From the cell containing the given text, extract its center point as (x, y) coordinate. 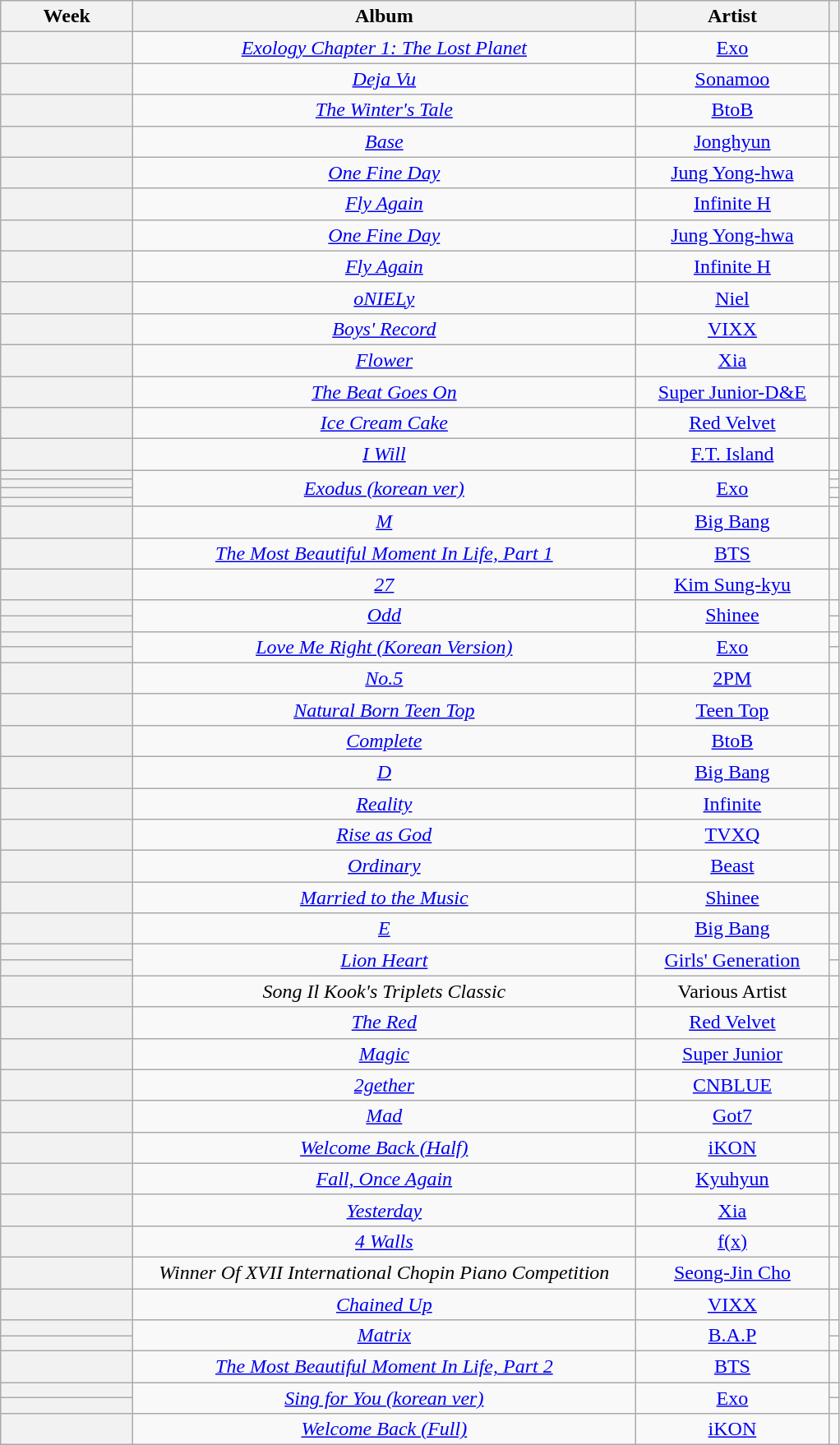
The Winter's Tale (385, 110)
Niel (732, 298)
Complete (385, 741)
Girls' Generation (732, 960)
CNBLUE (732, 1085)
Magic (385, 1054)
Winner Of XVII International Chopin Piano Competition (385, 1272)
Natural Born Teen Top (385, 709)
Kyuhyun (732, 1179)
The Most Beautiful Moment In Life, Part 2 (385, 1367)
f(x) (732, 1241)
Infinite (732, 803)
Matrix (385, 1336)
27 (385, 584)
Love Me Right (Korean Version) (385, 647)
Mad (385, 1116)
4 Walls (385, 1241)
Artist (732, 16)
Beast (732, 866)
TVXQ (732, 835)
Rise as God (385, 835)
Welcome Back (Half) (385, 1147)
Boys' Record (385, 329)
Exodus (korean ver) (385, 488)
Yesterday (385, 1210)
Ice Cream Cake (385, 423)
Super Junior (732, 1054)
Reality (385, 803)
Got7 (732, 1116)
The Most Beautiful Moment In Life, Part 1 (385, 553)
M (385, 522)
Deja Vu (385, 79)
The Beat Goes On (385, 392)
F.T. Island (732, 455)
oNIELy (385, 298)
Lion Heart (385, 960)
Sonamoo (732, 79)
Seong-Jin Cho (732, 1272)
Ordinary (385, 866)
Teen Top (732, 709)
Base (385, 141)
Week (67, 16)
Kim Sung-kyu (732, 584)
2gether (385, 1085)
Exology Chapter 1: The Lost Planet (385, 48)
Fall, Once Again (385, 1179)
The Red (385, 1023)
Various Artist (732, 991)
Married to the Music (385, 898)
Album (385, 16)
Song Il Kook's Triplets Classic (385, 991)
Jonghyun (732, 141)
E (385, 929)
2PM (732, 678)
B.A.P (732, 1336)
Super Junior-D&E (732, 392)
D (385, 772)
Sing for You (korean ver) (385, 1398)
No.5 (385, 678)
Flower (385, 360)
Welcome Back (Full) (385, 1429)
Chained Up (385, 1304)
I Will (385, 455)
Odd (385, 616)
